Capture the cell that displays the provided text and extract its [x, y] central coordinate. 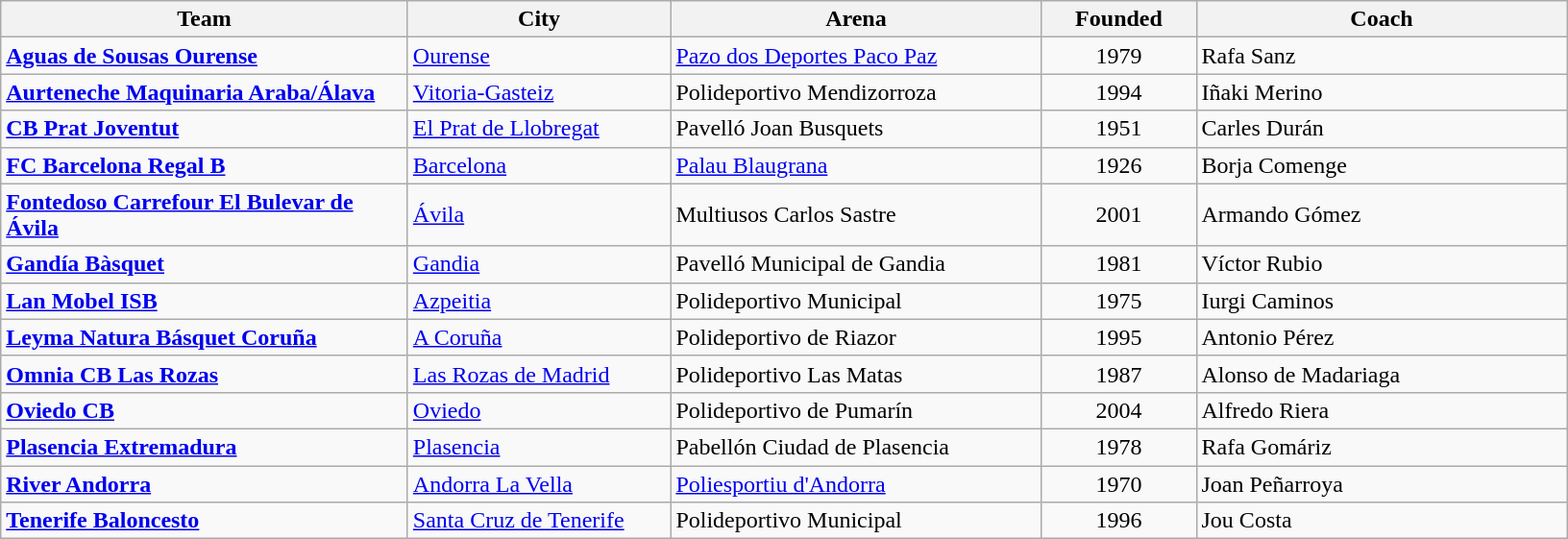
1970 [1118, 483]
Gandia [539, 264]
Vitoria-Gasteiz [539, 92]
Founded [1118, 19]
City [539, 19]
1994 [1118, 92]
Polideportivo Las Matas [856, 374]
Oviedo CB [205, 410]
Pavelló Municipal de Gandia [856, 264]
Iñaki Merino [1382, 92]
Multiusos Carlos Sastre [856, 215]
El Prat de Llobregat [539, 129]
Antonio Pérez [1382, 337]
Iurgi Caminos [1382, 301]
Omnia CB Las Rozas [205, 374]
Ávila [539, 215]
Team [205, 19]
1926 [1118, 165]
Poliesportiu d'Andorra [856, 483]
Pabellón Ciudad de Plasencia [856, 447]
CB Prat Joventut [205, 129]
FC Barcelona Regal B [205, 165]
A Coruña [539, 337]
River Andorra [205, 483]
Jou Costa [1382, 521]
Fontedoso Carrefour El Bulevar de Ávila [205, 215]
Ourense [539, 56]
1978 [1118, 447]
2001 [1118, 215]
Armando Gómez [1382, 215]
Alonso de Madariaga [1382, 374]
Andorra La Vella [539, 483]
Rafa Gomáriz [1382, 447]
Polideportivo de Pumarín [856, 410]
Palau Blaugrana [856, 165]
Alfredo Riera [1382, 410]
1995 [1118, 337]
Pavelló Joan Busquets [856, 129]
Rafa Sanz [1382, 56]
Coach [1382, 19]
Barcelona [539, 165]
Plasencia Extremadura [205, 447]
Víctor Rubio [1382, 264]
Plasencia [539, 447]
Oviedo [539, 410]
Tenerife Baloncesto [205, 521]
Aurteneche Maquinaria Araba/Álava [205, 92]
Leyma Natura Básquet Coruña [205, 337]
Polideportivo de Riazor [856, 337]
1981 [1118, 264]
Polideportivo Mendizorroza [856, 92]
Las Rozas de Madrid [539, 374]
Azpeitia [539, 301]
Carles Durán [1382, 129]
Joan Peñarroya [1382, 483]
Lan Mobel ISB [205, 301]
Arena [856, 19]
1987 [1118, 374]
1996 [1118, 521]
Gandía Bàsquet [205, 264]
Pazo dos Deportes Paco Paz [856, 56]
2004 [1118, 410]
1951 [1118, 129]
1979 [1118, 56]
1975 [1118, 301]
Aguas de Sousas Ourense [205, 56]
Santa Cruz de Tenerife [539, 521]
Borja Comenge [1382, 165]
